Locate the cell with the specified text and output its (x, y) center coordinate. 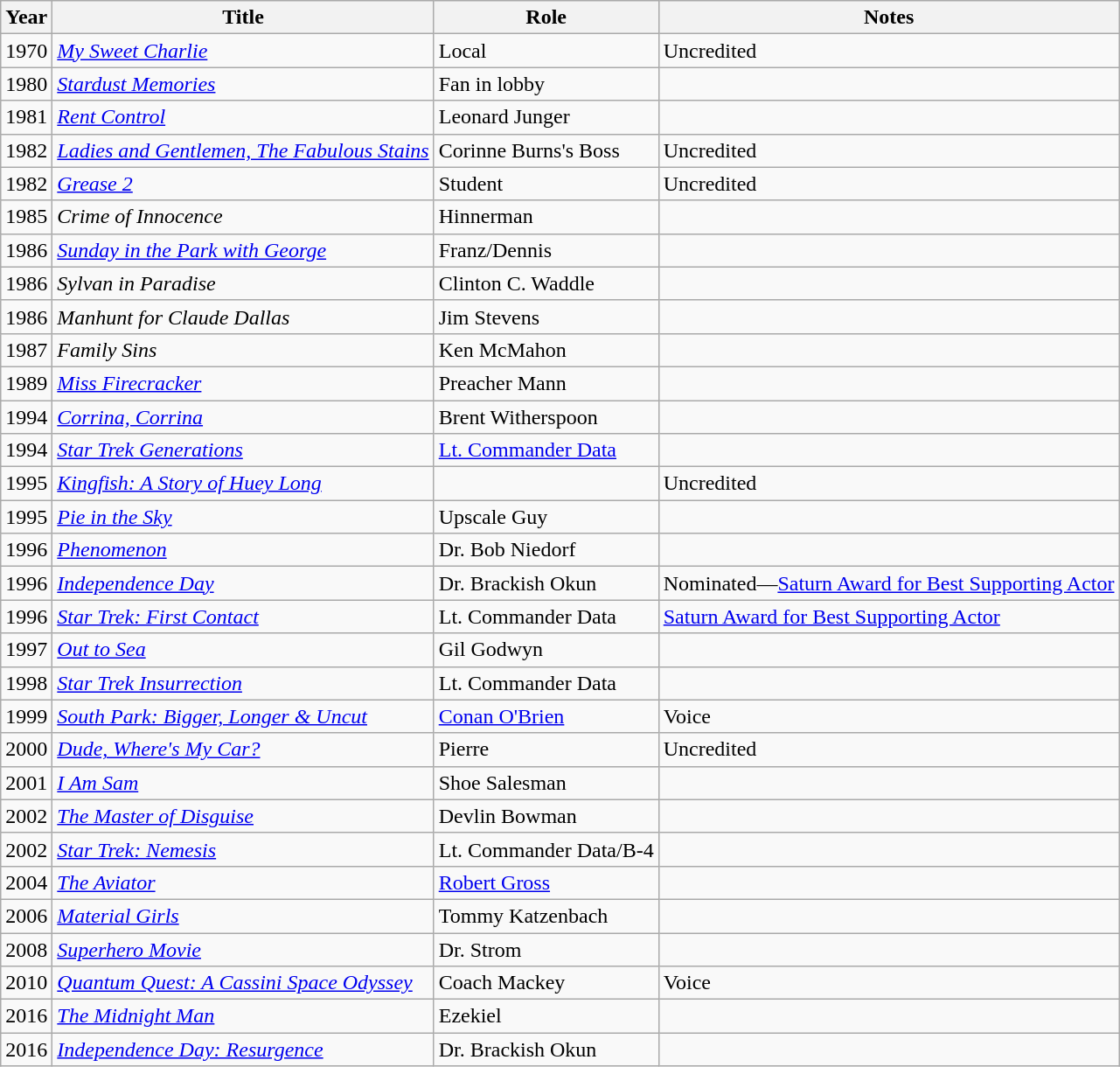
Corrina, Corrina (243, 417)
Star Trek Insurrection (243, 683)
Star Trek Generations (243, 450)
The Aviator (243, 882)
1998 (26, 683)
Star Trek: Nemesis (243, 849)
Pie in the Sky (243, 517)
My Sweet Charlie (243, 51)
Title (243, 17)
Lt. Commander Data/B-4 (546, 849)
Jim Stevens (546, 317)
Role (546, 17)
1980 (26, 84)
Stardust Memories (243, 84)
2001 (26, 783)
The Master of Disguise (243, 816)
Shoe Salesman (546, 783)
Miss Firecracker (243, 383)
Kingfish: A Story of Huey Long (243, 484)
Grease 2 (243, 184)
1981 (26, 117)
Robert Gross (546, 882)
1999 (26, 716)
Devlin Bowman (546, 816)
Franz/Dennis (546, 250)
Star Trek: First Contact (243, 617)
Hinnerman (546, 217)
Corinne Burns's Boss (546, 150)
Conan O'Brien (546, 716)
Independence Day (243, 583)
Dr. Bob Niedorf (546, 550)
2006 (26, 916)
Crime of Innocence (243, 217)
Phenomenon (243, 550)
2010 (26, 983)
Independence Day: Resurgence (243, 1050)
Brent Witherspoon (546, 417)
1997 (26, 650)
1989 (26, 383)
Leonard Junger (546, 117)
1987 (26, 350)
Upscale Guy (546, 517)
2000 (26, 750)
Ladies and Gentlemen, The Fabulous Stains (243, 150)
Fan in lobby (546, 84)
Coach Mackey (546, 983)
1985 (26, 217)
I Am Sam (243, 783)
Dr. Strom (546, 949)
Manhunt for Claude Dallas (243, 317)
Dude, Where's My Car? (243, 750)
Student (546, 184)
Tommy Katzenbach (546, 916)
Clinton C. Waddle (546, 283)
Local (546, 51)
Quantum Quest: A Cassini Space Odyssey (243, 983)
Sylvan in Paradise (243, 283)
Saturn Award for Best Supporting Actor (888, 617)
Rent Control (243, 117)
Preacher Mann (546, 383)
2004 (26, 882)
Superhero Movie (243, 949)
Material Girls (243, 916)
Year (26, 17)
South Park: Bigger, Longer & Uncut (243, 716)
Ezekiel (546, 1016)
Ken McMahon (546, 350)
Pierre (546, 750)
Nominated—Saturn Award for Best Supporting Actor (888, 583)
Notes (888, 17)
Gil Godwyn (546, 650)
1970 (26, 51)
2008 (26, 949)
The Midnight Man (243, 1016)
Family Sins (243, 350)
Out to Sea (243, 650)
Sunday in the Park with George (243, 250)
